Find where the given text appears and provide that cell's center as [x, y] coordinate. 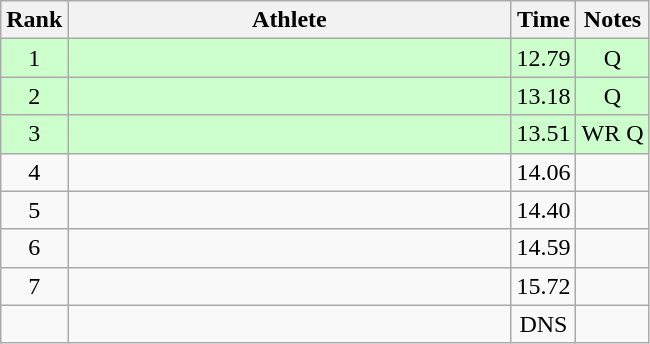
14.40 [544, 210]
12.79 [544, 58]
Notes [612, 20]
14.59 [544, 248]
4 [34, 172]
13.18 [544, 96]
Athlete [290, 20]
15.72 [544, 286]
DNS [544, 324]
7 [34, 286]
6 [34, 248]
Rank [34, 20]
5 [34, 210]
2 [34, 96]
14.06 [544, 172]
3 [34, 134]
13.51 [544, 134]
Time [544, 20]
1 [34, 58]
WR Q [612, 134]
